Return the (X, Y) coordinate for the center point of the cell that contains the specified text.  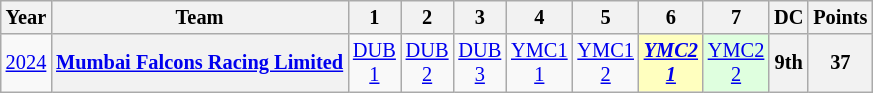
3 (480, 17)
2024 (26, 63)
7 (736, 17)
5 (605, 17)
4 (539, 17)
Mumbai Falcons Racing Limited (200, 63)
2 (428, 17)
DUB3 (480, 63)
DUB1 (374, 63)
YMC12 (605, 63)
9th (788, 63)
YMC22 (736, 63)
6 (671, 17)
Points (840, 17)
DC (788, 17)
37 (840, 63)
YMC21 (671, 63)
Year (26, 17)
Team (200, 17)
1 (374, 17)
YMC11 (539, 63)
DUB2 (428, 63)
